For the text-containing cell, return its midpoint in [X, Y] coordinate format. 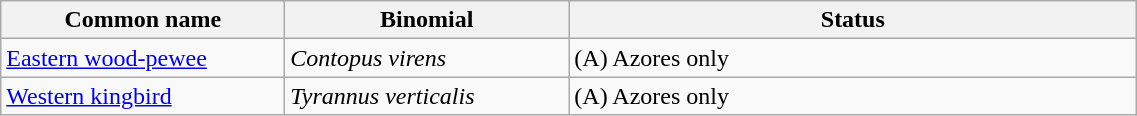
Binomial [427, 20]
Contopus virens [427, 58]
Status [853, 20]
Common name [143, 20]
Western kingbird [143, 96]
Eastern wood-pewee [143, 58]
Tyrannus verticalis [427, 96]
